Extract the [X, Y] coordinate from the center of the cell holding the provided text.  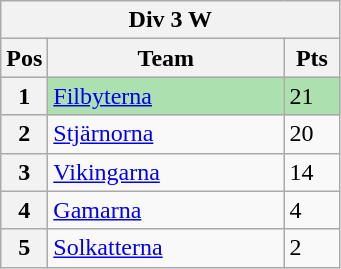
5 [24, 248]
3 [24, 172]
Vikingarna [166, 172]
20 [312, 134]
Solkatterna [166, 248]
Stjärnorna [166, 134]
Div 3 W [170, 20]
1 [24, 96]
Pts [312, 58]
21 [312, 96]
Team [166, 58]
Gamarna [166, 210]
14 [312, 172]
Pos [24, 58]
Filbyterna [166, 96]
